Provide the (X, Y) coordinate of the cell's center where the given text is located.  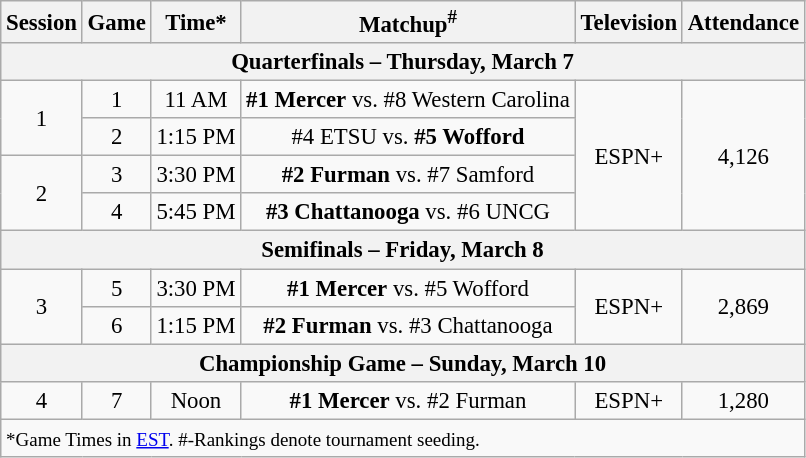
Television (628, 22)
11 AM (196, 100)
Quarterfinals – Thursday, March 7 (403, 62)
5 (116, 288)
Semifinals – Friday, March 8 (403, 250)
4,126 (743, 156)
#1 Mercer vs. #2 Furman (408, 400)
#2 Furman vs. #7 Samford (408, 175)
Game (116, 22)
#3 Chattanooga vs. #6 UNCG (408, 213)
6 (116, 325)
2,869 (743, 306)
7 (116, 400)
1,280 (743, 400)
Noon (196, 400)
Session (42, 22)
Matchup# (408, 22)
#1 Mercer vs. #5 Wofford (408, 288)
#4 ETSU vs. #5 Wofford (408, 137)
5:45 PM (196, 213)
#2 Furman vs. #3 Chattanooga (408, 325)
Championship Game – Sunday, March 10 (403, 363)
Time* (196, 22)
*Game Times in EST. #-Rankings denote tournament seeding. (403, 438)
#1 Mercer vs. #8 Western Carolina (408, 100)
Attendance (743, 22)
